Identify which cell holds the provided text, then report its [X, Y] central coordinate. 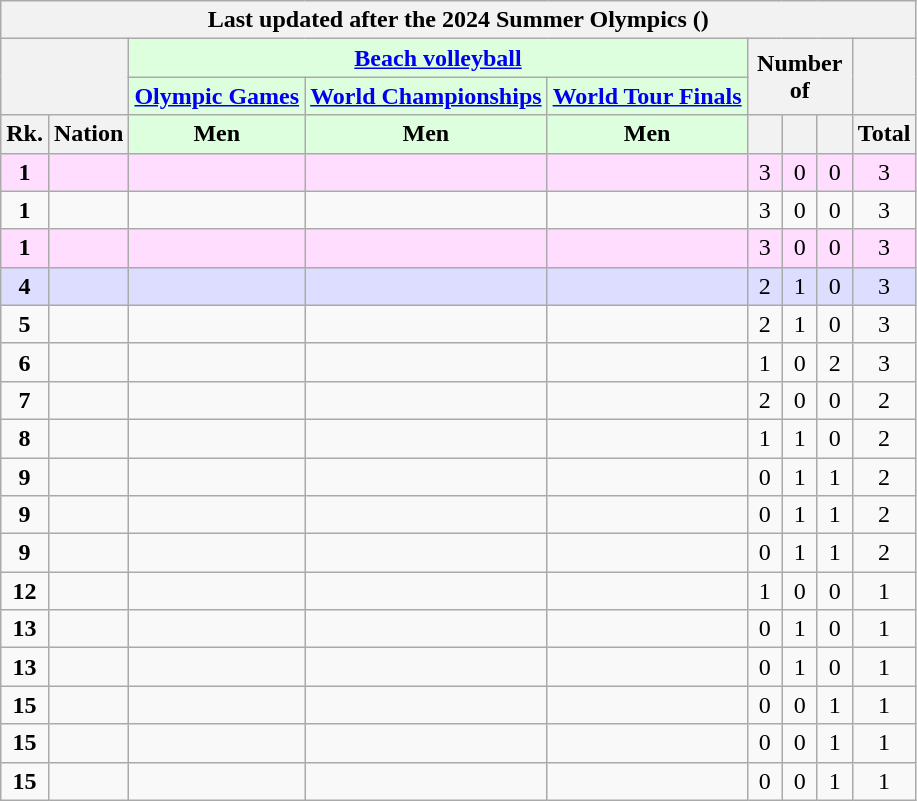
4 [25, 286]
Beach volleyball [438, 58]
12 [25, 591]
Nation [88, 134]
Total [884, 134]
6 [25, 362]
7 [25, 400]
World Championships [426, 96]
Olympic Games [217, 96]
8 [25, 438]
Rk. [25, 134]
Last updated after the 2024 Summer Olympics () [458, 20]
World Tour Finals [647, 96]
Number of [800, 77]
5 [25, 324]
